Determine the (X, Y) coordinate at the center of the cell enclosing the given text.  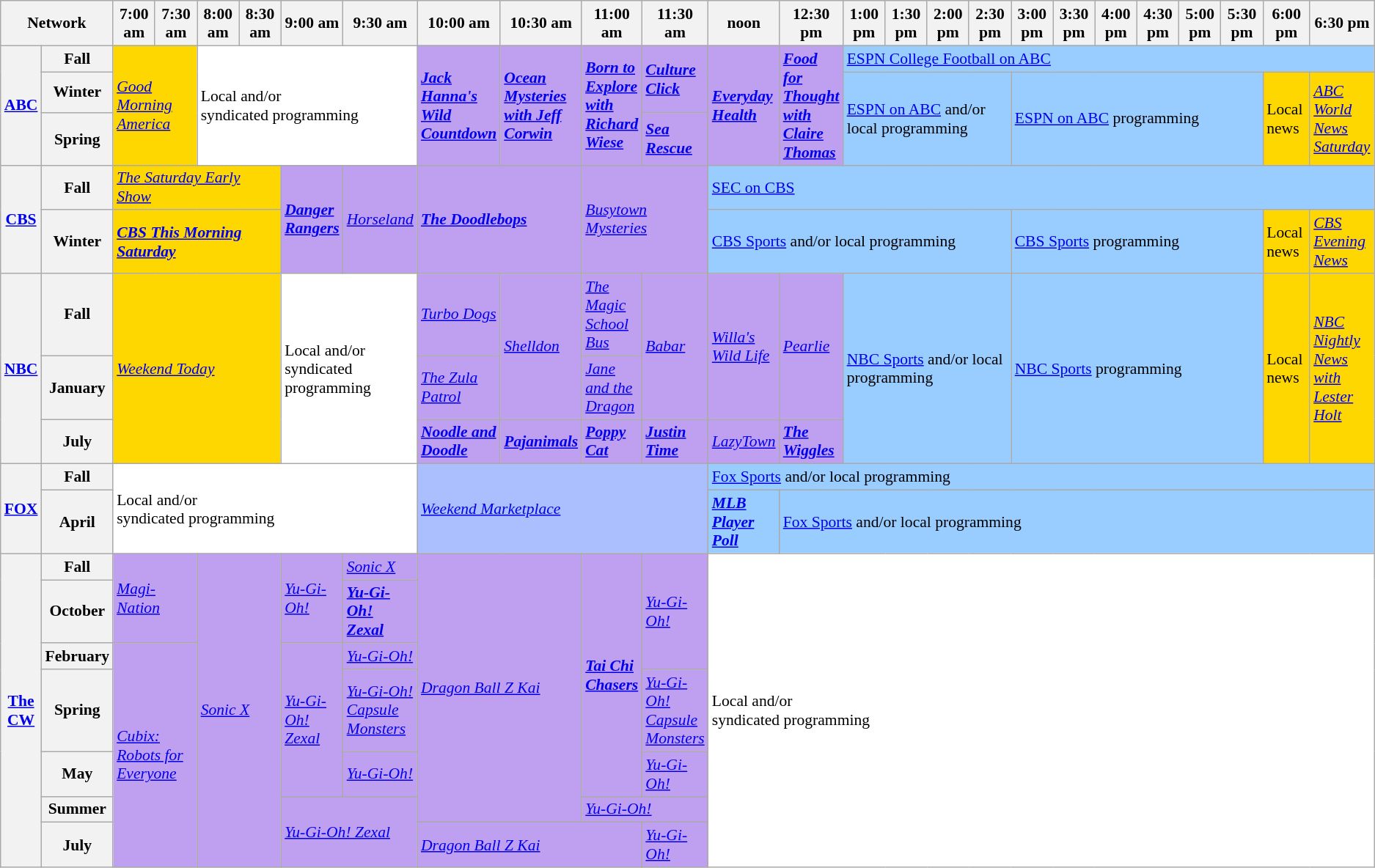
Tai Chi Chasers (612, 674)
FOX (21, 509)
May (77, 774)
The Wiggles (811, 441)
8:30 am (260, 23)
Busytown Mysteries (645, 219)
The Saturday Early Show (197, 188)
The Magic School Bus (612, 315)
Babar (675, 346)
Magi-Nation (155, 598)
Jack Hanna's Wild Countdown (459, 106)
CBS Sports programming (1137, 242)
7:00 am (133, 23)
Born to Explore with Richard Wiese (612, 106)
CBS Evening News (1342, 242)
Turbo Dogs (459, 315)
3:00 pm (1033, 23)
7:30 am (176, 23)
3:30 pm (1074, 23)
MLB Player Poll (744, 522)
ESPN on ABC programming (1137, 119)
ESPN on ABC and/or local programming (927, 119)
February (77, 657)
CBS Sports and/or local programming (859, 242)
SEC on CBS (1041, 188)
10:00 am (459, 23)
The Doodlebops (499, 219)
Everyday Health (744, 106)
Culture Click (675, 79)
Good Morning America (155, 106)
Ocean Mysteries with Jeff Corwin (541, 106)
NBC (21, 369)
4:30 pm (1157, 23)
Summer (77, 809)
The Zula Patrol (459, 387)
Justin Time (675, 441)
9:00 am (312, 23)
Poppy Cat (612, 441)
January (77, 387)
ABC (21, 106)
NBC Sports and/or local programming (927, 369)
April (77, 522)
NBC Nightly News with Lester Holt (1342, 369)
Sea Rescue (675, 139)
Weekend Today (197, 369)
The CW (21, 710)
8:00 am (219, 23)
11:00 am (612, 23)
Danger Rangers (312, 219)
ESPN College Football on ABC (1109, 59)
2:00 pm (947, 23)
1:00 pm (864, 23)
Jane and the Dragon (612, 387)
Food for Thought with Claire Thomas (811, 106)
Shelldon (541, 346)
5:30 pm (1242, 23)
2:30 pm (990, 23)
NBC Sports programming (1137, 369)
5:00 pm (1200, 23)
6:00 pm (1286, 23)
Noodle and Doodle (459, 441)
Willa's Wild Life (744, 346)
Network (57, 23)
Horseland (380, 219)
1:30 pm (906, 23)
Pearlie (811, 346)
12:30 pm (811, 23)
noon (744, 23)
10:30 am (541, 23)
LazyTown (744, 441)
CBS This Morning Saturday (197, 242)
4:00 pm (1116, 23)
CBS (21, 219)
October (77, 611)
ABC World News Saturday (1342, 119)
Weekend Marketplace (563, 509)
11:30 am (675, 23)
Cubix: Robots for Everyone (155, 756)
9:30 am (380, 23)
6:30 pm (1342, 23)
Pajanimals (541, 441)
